Identify which cell holds the provided text, then report its (X, Y) central coordinate. 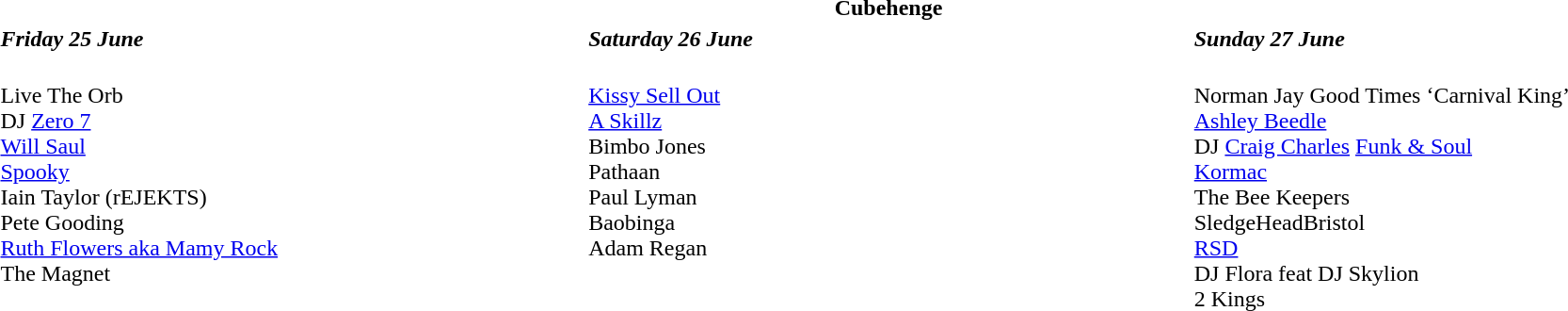
Saturday 26 June (888, 39)
